Locate the cell with the specified text and output its [X, Y] center coordinate. 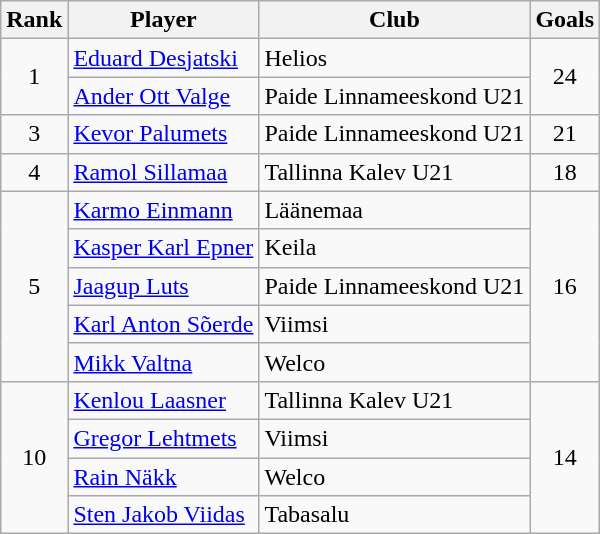
24 [565, 77]
Läänemaa [394, 210]
Rank [34, 20]
18 [565, 172]
3 [34, 134]
Kasper Karl Epner [164, 248]
21 [565, 134]
5 [34, 286]
10 [34, 457]
Player [164, 20]
Kevor Palumets [164, 134]
Karmo Einmann [164, 210]
Tabasalu [394, 515]
1 [34, 77]
Ramol Sillamaa [164, 172]
Club [394, 20]
Gregor Lehtmets [164, 438]
14 [565, 457]
Kenlou Laasner [164, 400]
Keila [394, 248]
Sten Jakob Viidas [164, 515]
Jaagup Luts [164, 286]
Mikk Valtna [164, 362]
Eduard Desjatski [164, 58]
Helios [394, 58]
Goals [565, 20]
16 [565, 286]
Ander Ott Valge [164, 96]
Rain Näkk [164, 477]
4 [34, 172]
Karl Anton Sõerde [164, 324]
